Determine the (X, Y) coordinate at the center of the cell enclosing the given text.  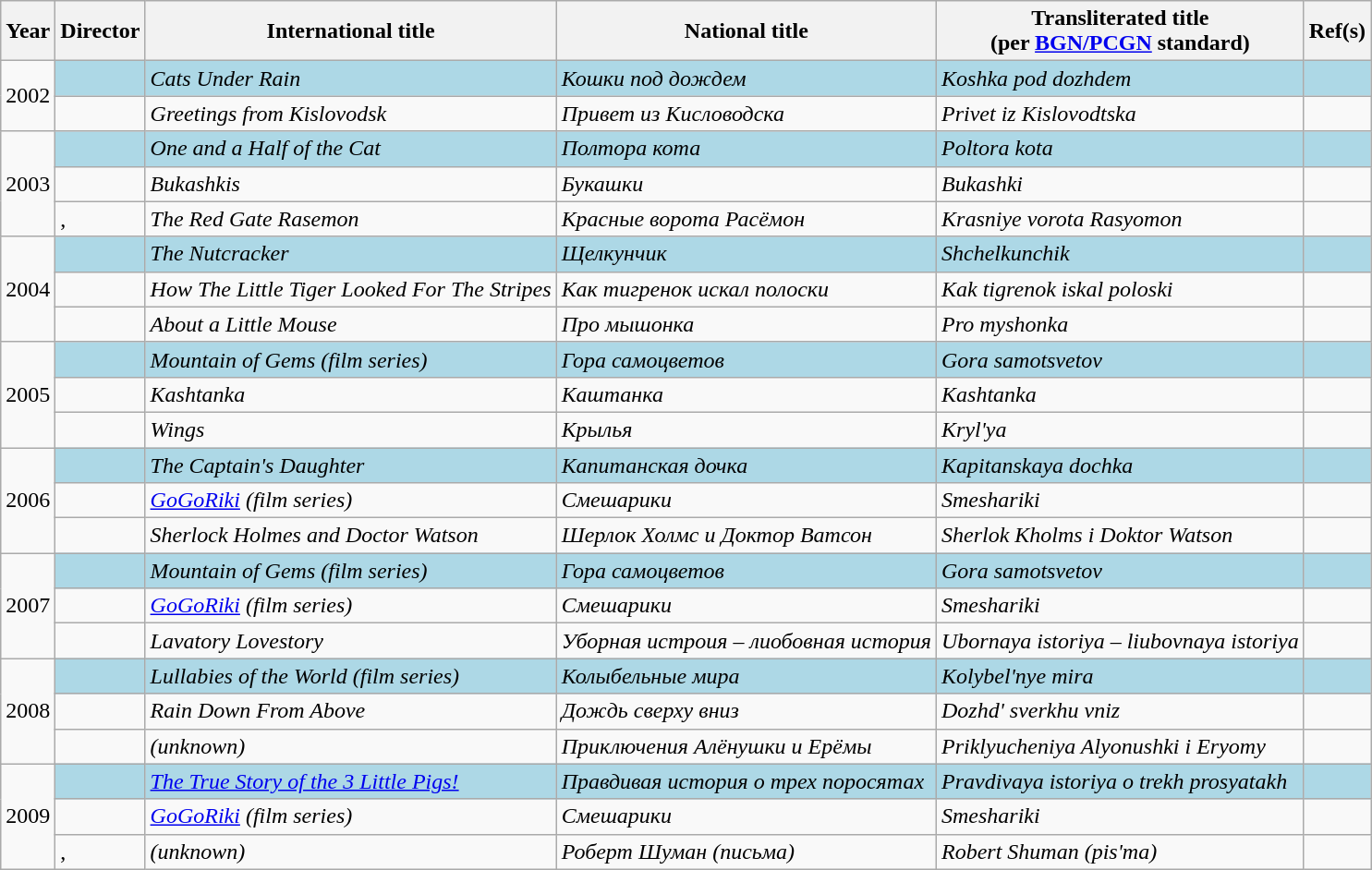
2009 (28, 816)
Про мышонка (747, 324)
International title (351, 31)
Kapitanskaya dochka (1121, 465)
Приключения Алёнушки и Ерёмы (747, 746)
Year (28, 31)
The True Story of the 3 Little Pigs! (351, 781)
Pro myshonka (1121, 324)
Шерлок Холмс и Доктор Ватсон (747, 536)
Kak tigrenok iskal poloski (1121, 289)
Pravdivaya istoriya o trekh prosyatakh (1121, 781)
National title (747, 31)
Капитанская дочка (747, 465)
How The Little Tiger Looked For The Stripes (351, 289)
2008 (28, 711)
Привет из Кисловодска (747, 114)
Крылья (747, 429)
Rain Down From Above (351, 711)
The Red Gate Rasemon (351, 219)
Bukashki (1121, 184)
Букашки (747, 184)
2002 (28, 96)
2004 (28, 289)
Bukashkis (351, 184)
Kryl'ya (1121, 429)
Shchelkunchik (1121, 254)
Kolybel'nye mira (1121, 676)
The Captain's Daughter (351, 465)
Sherlock Holmes and Doctor Watson (351, 536)
Koshka pod dozhdem (1121, 79)
Dozhd' sverkhu vniz (1121, 711)
Director (100, 31)
Lavatory Lovestory (351, 641)
Sherlok Kholms i Doktor Watson (1121, 536)
Robert Shuman (pis'ma) (1121, 852)
Как тигренок искал полоски (747, 289)
Красные ворота Расёмон (747, 219)
About a Little Mouse (351, 324)
Каштанка (747, 394)
Колыбельные мира (747, 676)
Роберт Шуман (письма) (747, 852)
The Nutcracker (351, 254)
Lullabies of the World (film series) (351, 676)
Transliterated title(per BGN/PCGN standard) (1121, 31)
Кошки под дождем (747, 79)
2007 (28, 606)
Ubornaya istoriya – liubovnaya istoriya (1121, 641)
2006 (28, 500)
2005 (28, 394)
Полтора кота (747, 149)
Щелкунчик (747, 254)
Уборная истроия – лиобовная история (747, 641)
Ref(s) (1337, 31)
Privet iz Kislovodtska (1121, 114)
Greetings from Kislovodsk (351, 114)
One and a Half of the Cat (351, 149)
Krasniye vorota Rasyomon (1121, 219)
2003 (28, 184)
Priklyucheniya Alyonushki i Eryomy (1121, 746)
Poltora kota (1121, 149)
Wings (351, 429)
Дождь сверху вниз (747, 711)
Правдивая история о трех поросятах (747, 781)
Cats Under Rain (351, 79)
